Pinpoint the cell where the given text exists, returning its (X, Y) midpoint coordinate. 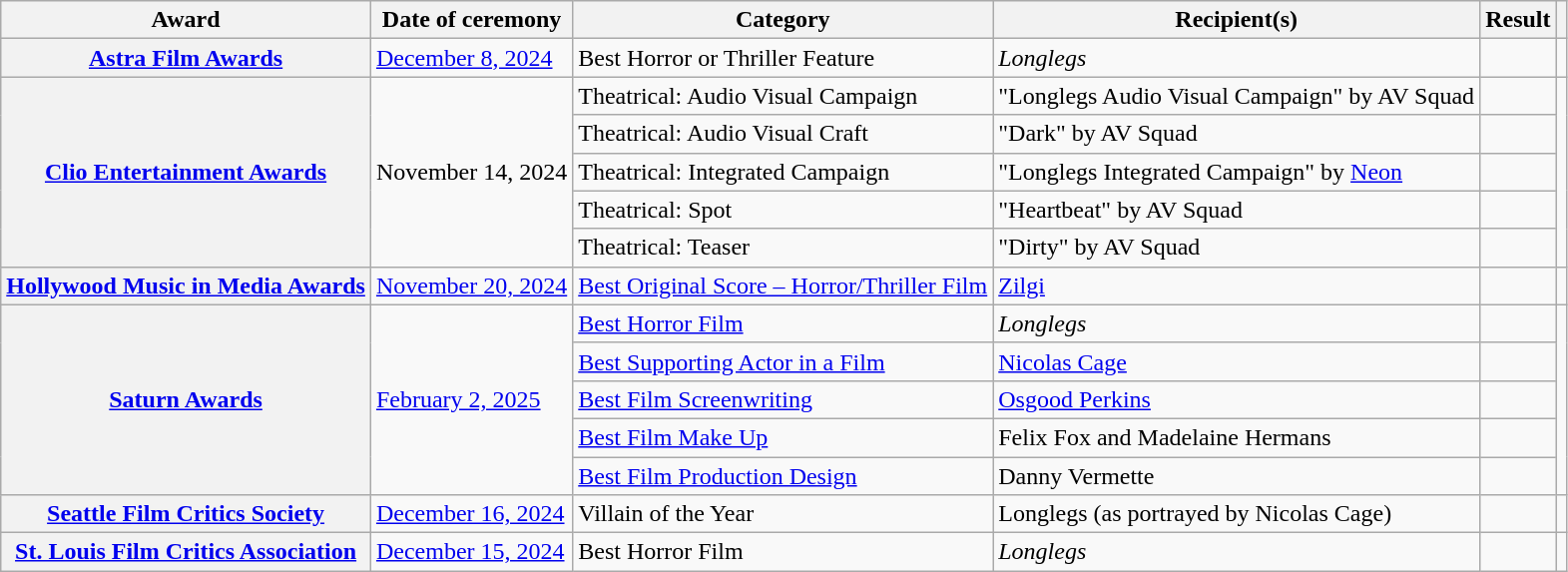
Best Film Make Up (783, 437)
Theatrical: Spot (783, 210)
Nicolas Cage (1237, 361)
"Longlegs Integrated Campaign" by Neon (1237, 172)
Astra Film Awards (186, 58)
December 8, 2024 (471, 58)
Best Supporting Actor in a Film (783, 361)
Recipient(s) (1237, 20)
"Dark" by AV Squad (1237, 134)
St. Louis Film Critics Association (186, 552)
November 20, 2024 (471, 286)
Best Original Score – Horror/Thriller Film (783, 286)
December 15, 2024 (471, 552)
Hollywood Music in Media Awards (186, 286)
February 2, 2025 (471, 399)
Date of ceremony (471, 20)
Best Horror or Thriller Feature (783, 58)
Theatrical: Audio Visual Campaign (783, 96)
"Heartbeat" by AV Squad (1237, 210)
Theatrical: Integrated Campaign (783, 172)
Longlegs (as portrayed by Nicolas Cage) (1237, 514)
Result (1518, 20)
Category (783, 20)
Best Film Screenwriting (783, 399)
"Longlegs Audio Visual Campaign" by AV Squad (1237, 96)
December 16, 2024 (471, 514)
Best Film Production Design (783, 476)
Osgood Perkins (1237, 399)
Zilgi (1237, 286)
Felix Fox and Madelaine Hermans (1237, 437)
Seattle Film Critics Society (186, 514)
Theatrical: Audio Visual Craft (783, 134)
Theatrical: Teaser (783, 248)
Villain of the Year (783, 514)
"Dirty" by AV Squad (1237, 248)
November 14, 2024 (471, 172)
Saturn Awards (186, 399)
Award (186, 20)
Danny Vermette (1237, 476)
Clio Entertainment Awards (186, 172)
